Determine the [X, Y] coordinate at the center of the cell enclosing the given text.  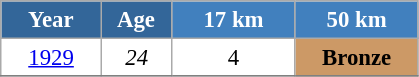
50 km [356, 20]
Year [52, 20]
Age [136, 20]
24 [136, 58]
17 km [234, 20]
1929 [52, 58]
Bronze [356, 58]
4 [234, 58]
